Find where the given text appears and provide that cell's center as (x, y) coordinate. 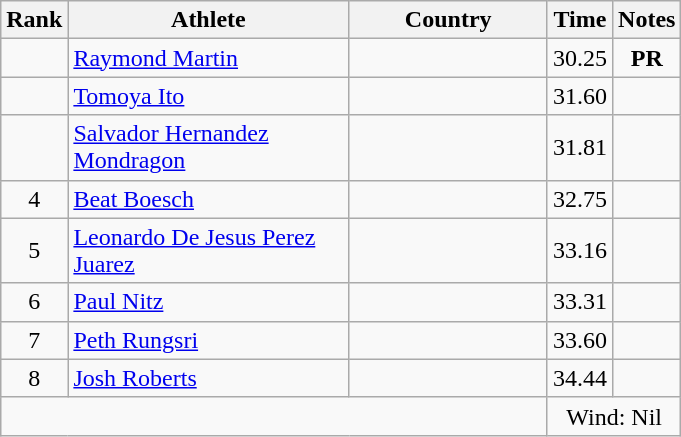
Tomoya Ito (208, 96)
5 (34, 250)
Paul Nitz (208, 302)
33.31 (580, 302)
34.44 (580, 378)
33.60 (580, 340)
Leonardo De Jesus Perez Juarez (208, 250)
Country (448, 20)
Rank (34, 20)
32.75 (580, 199)
30.25 (580, 58)
Wind: Nil (614, 416)
Salvador Hernandez Mondragon (208, 148)
Raymond Martin (208, 58)
Notes (647, 20)
31.60 (580, 96)
Peth Rungsri (208, 340)
8 (34, 378)
4 (34, 199)
7 (34, 340)
33.16 (580, 250)
Beat Boesch (208, 199)
Josh Roberts (208, 378)
31.81 (580, 148)
Athlete (208, 20)
PR (647, 58)
6 (34, 302)
Time (580, 20)
